Return (X, Y) of the center of cell containing provided text 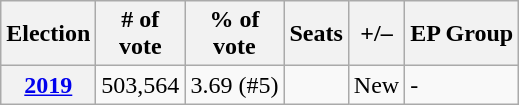
Seats (316, 34)
+/– (376, 34)
EP Group (462, 34)
2019 (48, 85)
% ofvote (234, 34)
- (462, 85)
3.69 (#5) (234, 85)
503,564 (140, 85)
# ofvote (140, 34)
Election (48, 34)
New (376, 85)
